Return the (X, Y) coordinate for the center point of the cell that contains the specified text.  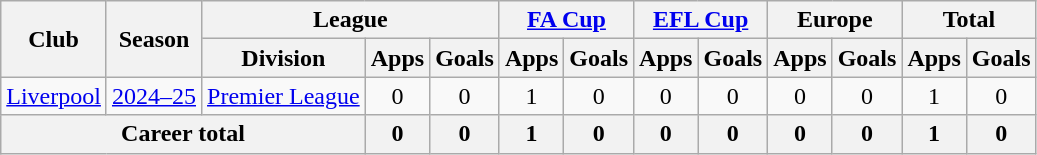
Division (284, 58)
Europe (835, 20)
2024–25 (154, 96)
Liverpool (54, 96)
Club (54, 39)
Total (969, 20)
League (351, 20)
FA Cup (566, 20)
EFL Cup (701, 20)
Season (154, 39)
Career total (183, 134)
Premier League (284, 96)
